Provide the [X, Y] coordinate of the cell's center where the given text is located.  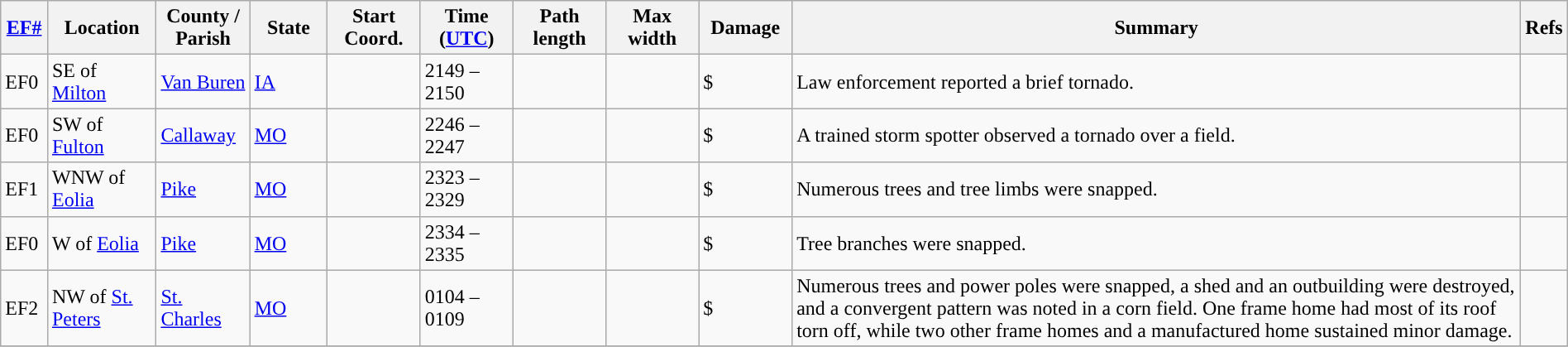
Damage [746, 28]
EF# [25, 28]
Location [101, 28]
SW of Fulton [101, 136]
Tree branches were snapped. [1156, 243]
St. Charles [203, 308]
EF2 [25, 308]
Van Buren [203, 81]
2323 – 2329 [466, 189]
W of Eolia [101, 243]
IA [289, 81]
2149 – 2150 [466, 81]
EF1 [25, 189]
Law enforcement reported a brief tornado. [1156, 81]
County / Parish [203, 28]
A trained storm spotter observed a tornado over a field. [1156, 136]
Refs [1544, 28]
Numerous trees and tree limbs were snapped. [1156, 189]
Time (UTC) [466, 28]
0104 – 0109 [466, 308]
Callaway [203, 136]
SE of Milton [101, 81]
WNW of Eolia [101, 189]
2334 – 2335 [466, 243]
Max width [653, 28]
Start Coord. [374, 28]
NW of St. Peters [101, 308]
2246 – 2247 [466, 136]
State [289, 28]
Path length [559, 28]
Summary [1156, 28]
